Identify which cell holds the provided text, then report its [x, y] central coordinate. 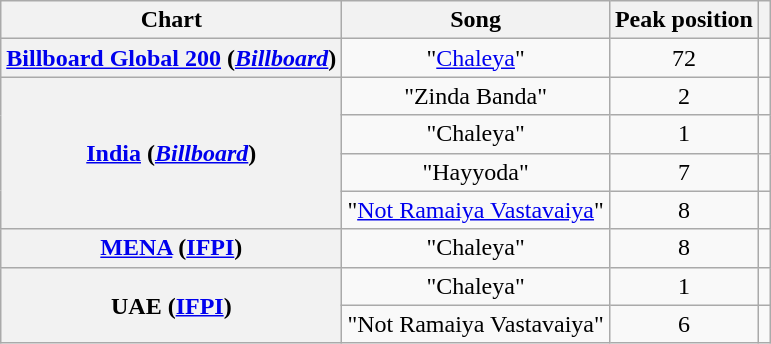
"Zinda Banda" [476, 96]
Chart [172, 20]
UAE (IFPI) [172, 305]
6 [684, 324]
Peak position [684, 20]
India (Billboard) [172, 153]
Song [476, 20]
MENA (IFPI) [172, 248]
72 [684, 58]
Billboard Global 200 (Billboard) [172, 58]
"Hayyoda" [476, 172]
7 [684, 172]
2 [684, 96]
